Return (x, y) of the center of cell containing provided text 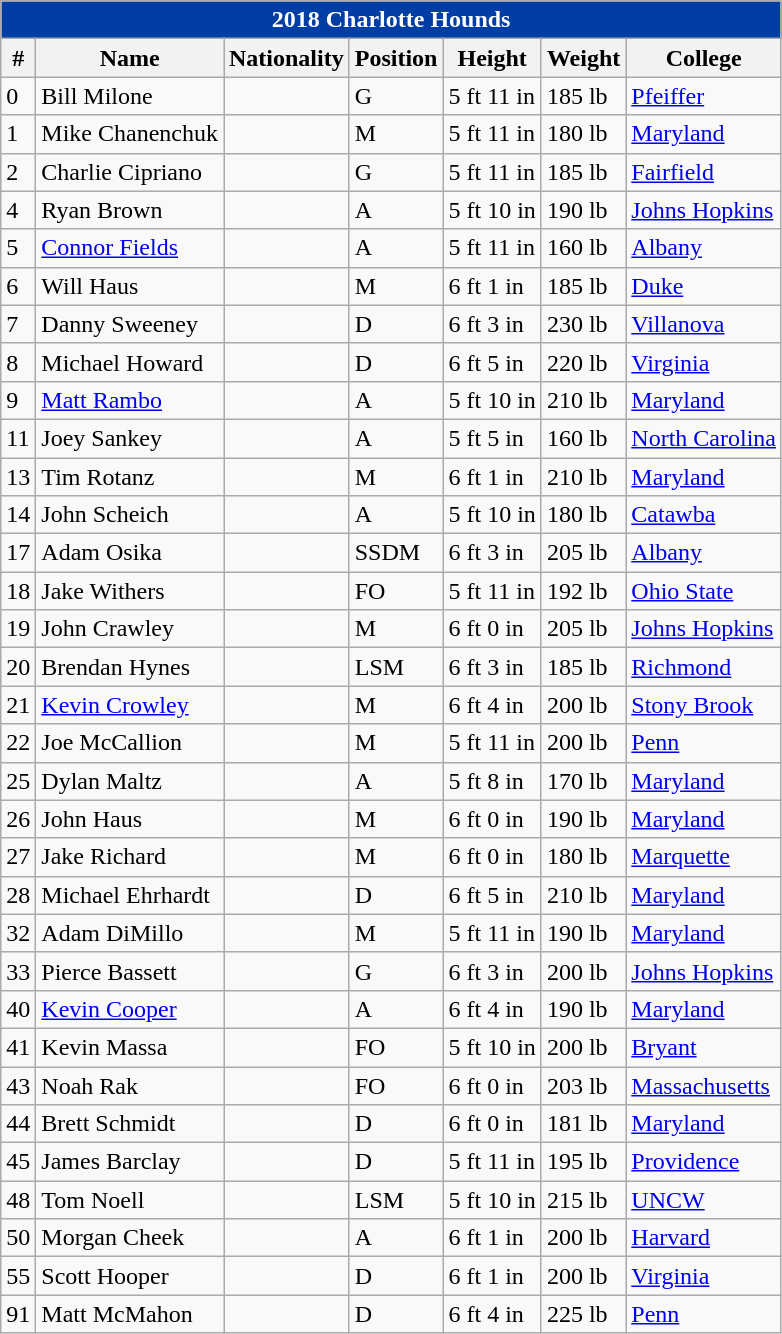
33 (18, 971)
Will Haus (130, 286)
Pierce Bassett (130, 971)
Dylan Maltz (130, 781)
Adam Osika (130, 553)
Jake Richard (130, 857)
Morgan Cheek (130, 1238)
44 (18, 1124)
Jake Withers (130, 591)
Massachusetts (704, 1085)
18 (18, 591)
Mike Chanenchuk (130, 134)
21 (18, 705)
9 (18, 400)
Harvard (704, 1238)
# (18, 58)
Noah Rak (130, 1085)
28 (18, 895)
Michael Howard (130, 362)
Joe McCallion (130, 743)
Scott Hooper (130, 1276)
181 lb (583, 1124)
4 (18, 210)
45 (18, 1162)
7 (18, 324)
SSDM (396, 553)
1 (18, 134)
Kevin Massa (130, 1047)
Villanova (704, 324)
2018 Charlotte Hounds (392, 20)
Providence (704, 1162)
5 (18, 248)
0 (18, 96)
203 lb (583, 1085)
College (704, 58)
Weight (583, 58)
20 (18, 667)
6 (18, 286)
Nationality (287, 58)
Matt Rambo (130, 400)
Joey Sankey (130, 438)
John Haus (130, 819)
41 (18, 1047)
Matt McMahon (130, 1314)
James Barclay (130, 1162)
26 (18, 819)
Richmond (704, 667)
91 (18, 1314)
220 lb (583, 362)
Ryan Brown (130, 210)
John Scheich (130, 515)
2 (18, 172)
Catawba (704, 515)
Name (130, 58)
Adam DiMillo (130, 933)
19 (18, 629)
Fairfield (704, 172)
Michael Ehrhardt (130, 895)
40 (18, 1009)
Position (396, 58)
Connor Fields (130, 248)
225 lb (583, 1314)
27 (18, 857)
Kevin Cooper (130, 1009)
50 (18, 1238)
14 (18, 515)
Duke (704, 286)
Charlie Cipriano (130, 172)
North Carolina (704, 438)
43 (18, 1085)
Bill Milone (130, 96)
230 lb (583, 324)
Tim Rotanz (130, 477)
5 ft 5 in (492, 438)
Marquette (704, 857)
Brendan Hynes (130, 667)
48 (18, 1200)
Kevin Crowley (130, 705)
25 (18, 781)
John Crawley (130, 629)
Tom Noell (130, 1200)
192 lb (583, 591)
11 (18, 438)
Danny Sweeney (130, 324)
5 ft 8 in (492, 781)
32 (18, 933)
195 lb (583, 1162)
55 (18, 1276)
170 lb (583, 781)
215 lb (583, 1200)
Stony Brook (704, 705)
Height (492, 58)
Brett Schmidt (130, 1124)
8 (18, 362)
13 (18, 477)
Bryant (704, 1047)
Pfeiffer (704, 96)
17 (18, 553)
UNCW (704, 1200)
Ohio State (704, 591)
22 (18, 743)
